Extract the [x, y] coordinate from the center of the cell holding the provided text.  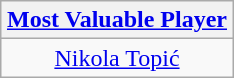
Nikola Topić [116, 58]
Most Valuable Player [116, 20]
